Return the (X, Y) coordinate for the center point of the cell that contains the specified text.  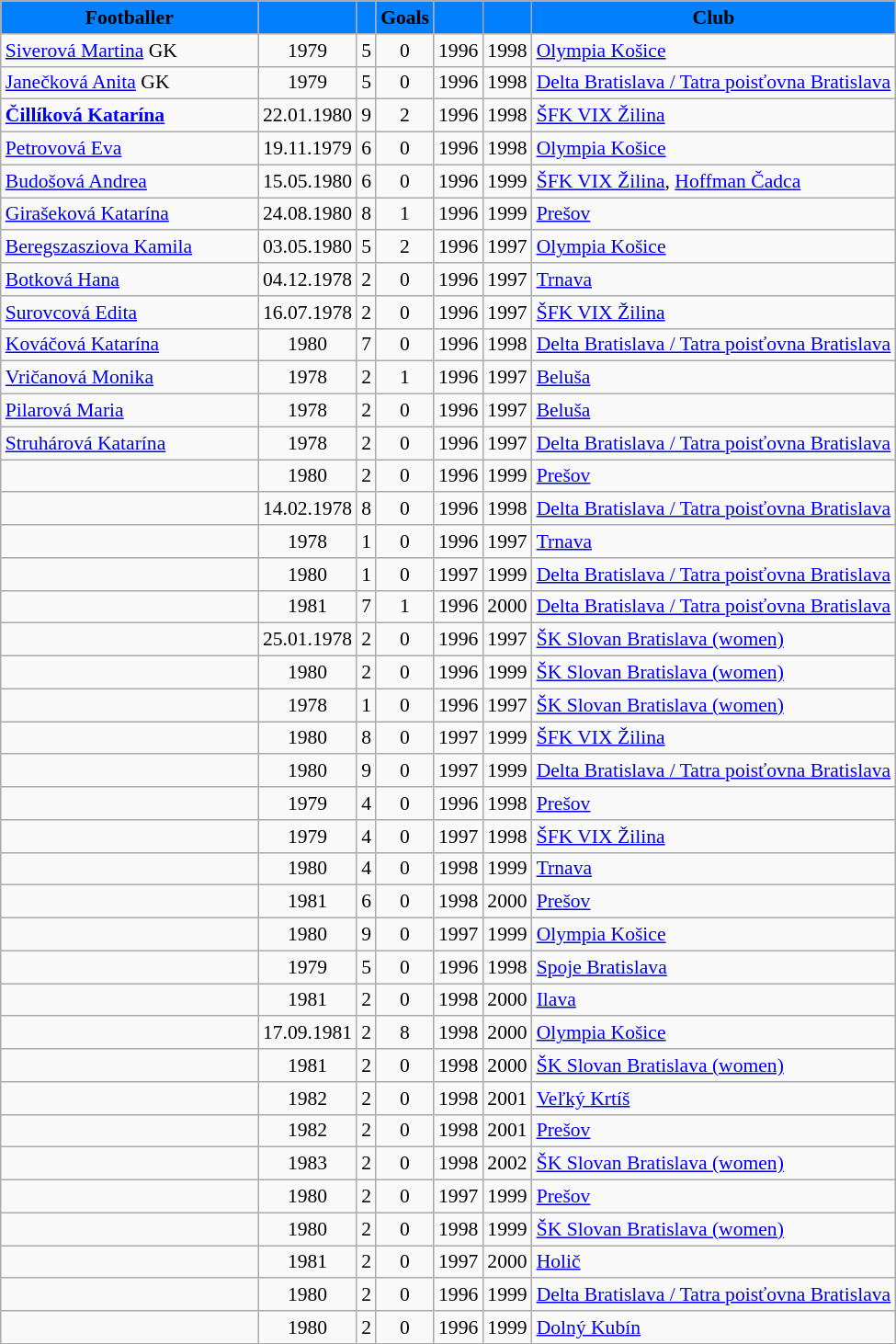
Botková Hana (130, 279)
Ilava (714, 1000)
Goals (404, 17)
Beregszasziova Kamila (130, 246)
04.12.1978 (307, 279)
1983 (307, 1164)
Struhárová Katarína (130, 443)
Budošová Andrea (130, 181)
Vričanová Monika (130, 378)
Holič (714, 1261)
14.02.1978 (307, 508)
22.01.1980 (307, 116)
15.05.1980 (307, 181)
03.05.1980 (307, 246)
Girašeková Katarína (130, 213)
24.08.1980 (307, 213)
2002 (507, 1164)
19.11.1979 (307, 148)
Čillíková Katarína (130, 116)
Janečková Anita GK (130, 83)
Veľký Krtíš (714, 1098)
25.01.1978 (307, 640)
17.09.1981 (307, 1032)
Surovcová Edita (130, 312)
Dolný Kubín (714, 1327)
Club (714, 17)
Footballer (130, 17)
Siverová Martina GK (130, 50)
Kováčová Katarína (130, 345)
ŠFK VIX Žilina, Hoffman Čadca (714, 181)
Petrovová Eva (130, 148)
Spoje Bratislava (714, 967)
16.07.1978 (307, 312)
Pilarová Maria (130, 410)
